Extract the [x, y] coordinate from the center of the cell holding the provided text.  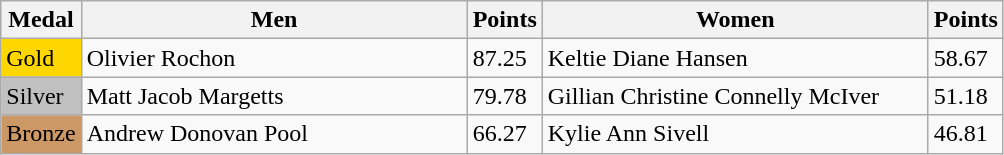
51.18 [966, 96]
66.27 [504, 134]
87.25 [504, 58]
Bronze [41, 134]
Kylie Ann Sivell [735, 134]
79.78 [504, 96]
Olivier Rochon [274, 58]
Silver [41, 96]
Gillian Christine Connelly McIver [735, 96]
Andrew Donovan Pool [274, 134]
46.81 [966, 134]
Women [735, 20]
Keltie Diane Hansen [735, 58]
58.67 [966, 58]
Matt Jacob Margetts [274, 96]
Men [274, 20]
Medal [41, 20]
Gold [41, 58]
